Detect which cell encompasses the target text, then output its (x, y) center coordinate. 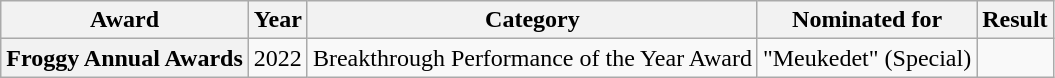
Category (532, 20)
Year (278, 20)
2022 (278, 58)
Result (1015, 20)
"Meukedet" (Special) (866, 58)
Froggy Annual Awards (125, 58)
Breakthrough Performance of the Year Award (532, 58)
Nominated for (866, 20)
Award (125, 20)
